From the cell containing the given text, extract its center point as (X, Y) coordinate. 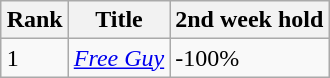
2nd week hold (250, 20)
Rank (34, 20)
1 (34, 58)
Title (118, 20)
-100% (250, 58)
Free Guy (118, 58)
